For the text-containing cell, return its midpoint in [X, Y] coordinate format. 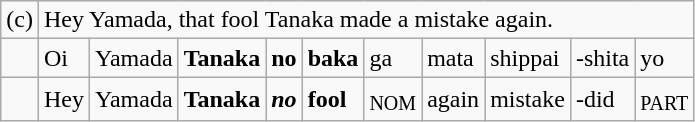
NOM [393, 99]
Hey [64, 99]
Hey Yamada, that fool Tanaka made a mistake again. [366, 20]
Oi [64, 58]
-shita [602, 58]
shippai [528, 58]
(c) [20, 20]
mistake [528, 99]
baka [333, 58]
fool [333, 99]
again [454, 99]
yo [664, 58]
ga [393, 58]
PART [664, 99]
-did [602, 99]
mata [454, 58]
